Return [x, y] of the center of cell containing provided text 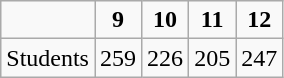
259 [118, 58]
10 [166, 20]
205 [212, 58]
Students [48, 58]
11 [212, 20]
12 [260, 20]
9 [118, 20]
226 [166, 58]
247 [260, 58]
